Return (X, Y) of the center of cell containing provided text 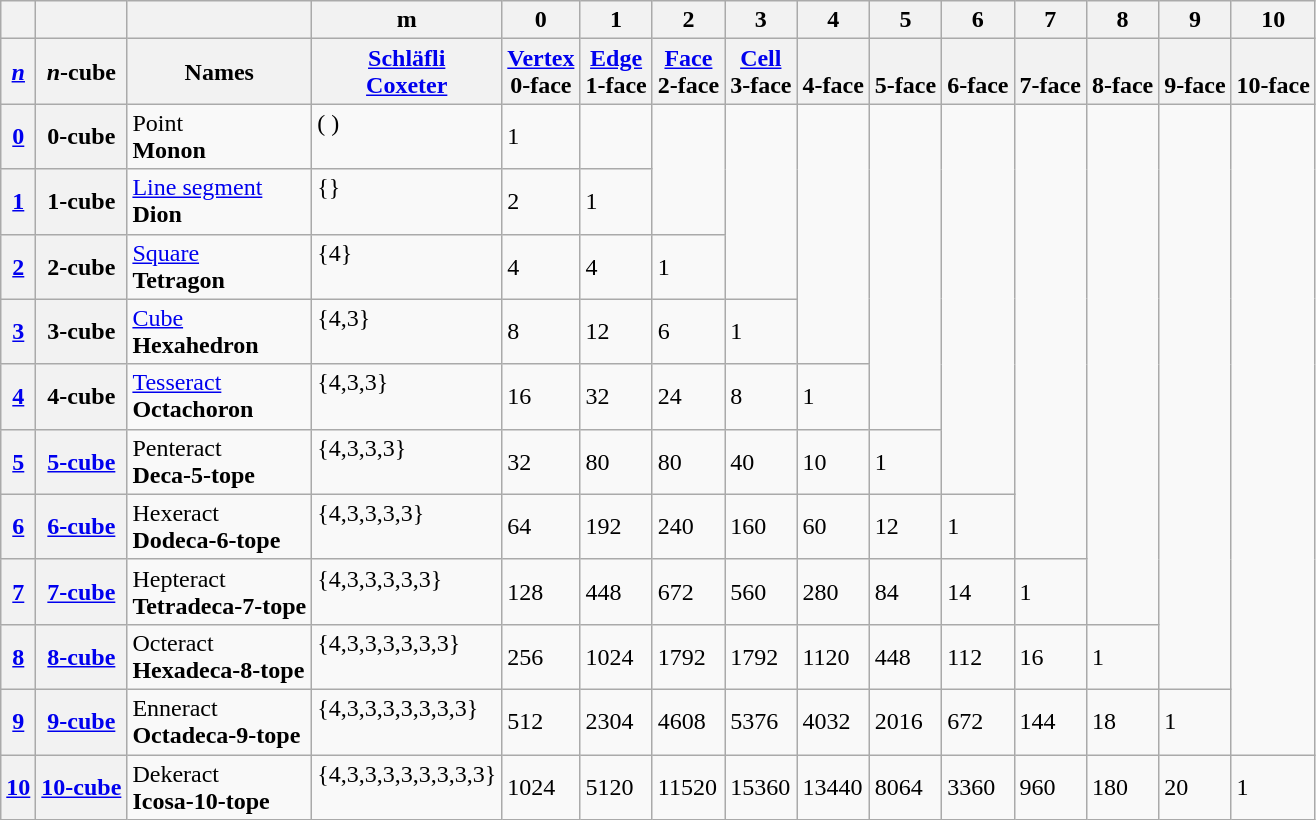
CubeHexahedron (220, 332)
Face2-face (688, 72)
40 (761, 462)
2016 (905, 722)
PointMonon (220, 136)
HepteractTetradeca-7-tope (220, 592)
6-cube (82, 526)
Vertex0-face (541, 72)
10-face (1273, 72)
HexeractDodeca-6-tope (220, 526)
112 (978, 656)
SchläfliCoxeter (407, 72)
5-cube (82, 462)
m (407, 20)
n (18, 72)
2304 (616, 722)
14 (978, 592)
5120 (616, 786)
60 (833, 526)
Edge1-face (616, 72)
4-face (833, 72)
{4} (407, 266)
Line segmentDion (220, 202)
8-cube (82, 656)
2-cube (82, 266)
OcteractHexadeca-8-tope (220, 656)
{4,3,3,3,3,3,3,3,3} (407, 786)
{4,3,3} (407, 396)
7-cube (82, 592)
240 (688, 526)
7-face (1050, 72)
5-face (905, 72)
PenteractDeca-5-tope (220, 462)
6-face (978, 72)
128 (541, 592)
{4,3} (407, 332)
20 (1195, 786)
560 (761, 592)
DekeractIcosa-10-tope (220, 786)
Names (220, 72)
160 (761, 526)
5376 (761, 722)
TesseractOctachoron (220, 396)
{4,3,3,3,3,3,3,3} (407, 722)
3-cube (82, 332)
EnneractOctadeca-9-tope (220, 722)
8-face (1122, 72)
512 (541, 722)
{4,3,3,3,3,3,3} (407, 656)
{} (407, 202)
84 (905, 592)
9-cube (82, 722)
15360 (761, 786)
960 (1050, 786)
3360 (978, 786)
SquareTetragon (220, 266)
Cell3-face (761, 72)
9-face (1195, 72)
24 (688, 396)
10-cube (82, 786)
( ) (407, 136)
4032 (833, 722)
144 (1050, 722)
13440 (833, 786)
8064 (905, 786)
{4,3,3,3} (407, 462)
256 (541, 656)
1120 (833, 656)
0-cube (82, 136)
280 (833, 592)
11520 (688, 786)
n-cube (82, 72)
180 (1122, 786)
4-cube (82, 396)
64 (541, 526)
192 (616, 526)
{4,3,3,3,3,3} (407, 592)
{4,3,3,3,3} (407, 526)
4608 (688, 722)
18 (1122, 722)
1-cube (82, 202)
